Extract the (x, y) coordinate from the center of the cell holding the provided text.  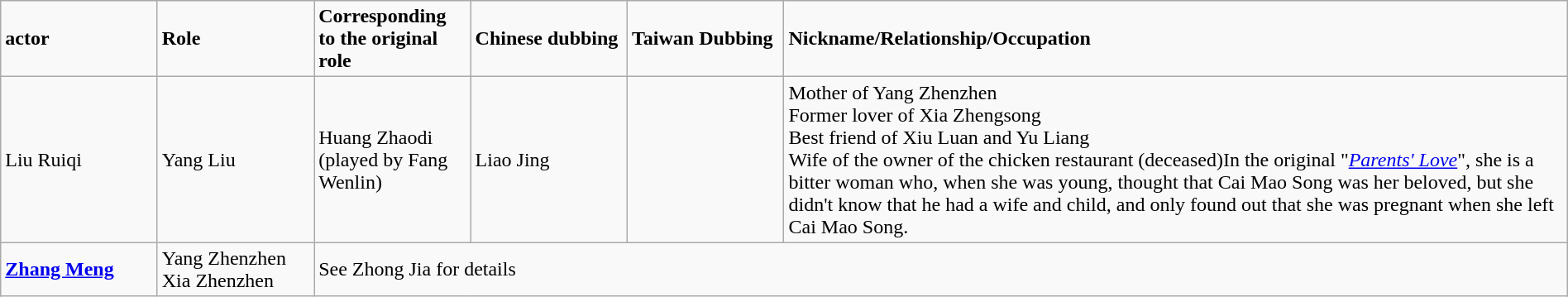
Nickname/Relationship/Occupation (1176, 39)
Huang Zhaodi(played by Fang Wenlin) (392, 160)
Zhang Meng (79, 270)
Role (235, 39)
Taiwan Dubbing (706, 39)
Liao Jing (549, 160)
Yang Liu (235, 160)
Corresponding to the original role (392, 39)
actor (79, 39)
See Zhong Jia for details (941, 270)
Yang ZhenzhenXia Zhenzhen (235, 270)
Chinese dubbing (549, 39)
Liu Ruiqi (79, 160)
